Return [X, Y] of the center of cell containing provided text 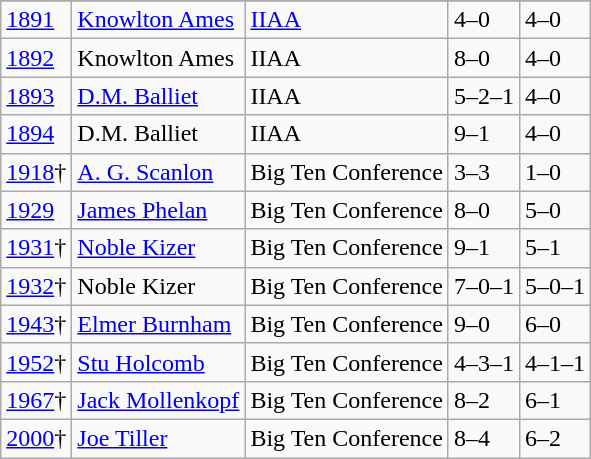
8–4 [484, 438]
1893 [36, 96]
Stu Holcomb [158, 362]
9–0 [484, 324]
2000† [36, 438]
1929 [36, 210]
Elmer Burnham [158, 324]
4–1–1 [554, 362]
1891 [36, 20]
5–1 [554, 248]
7–0–1 [484, 286]
6–1 [554, 400]
1943† [36, 324]
5–0 [554, 210]
James Phelan [158, 210]
6–2 [554, 438]
Joe Tiller [158, 438]
8–2 [484, 400]
A. G. Scanlon [158, 172]
3–3 [484, 172]
1967† [36, 400]
1892 [36, 58]
4–3–1 [484, 362]
1932† [36, 286]
1894 [36, 134]
5–2–1 [484, 96]
6–0 [554, 324]
1931† [36, 248]
1918† [36, 172]
5–0–1 [554, 286]
Jack Mollenkopf [158, 400]
1–0 [554, 172]
1952† [36, 362]
